Determine the [X, Y] coordinate at the center of the cell enclosing the given text.  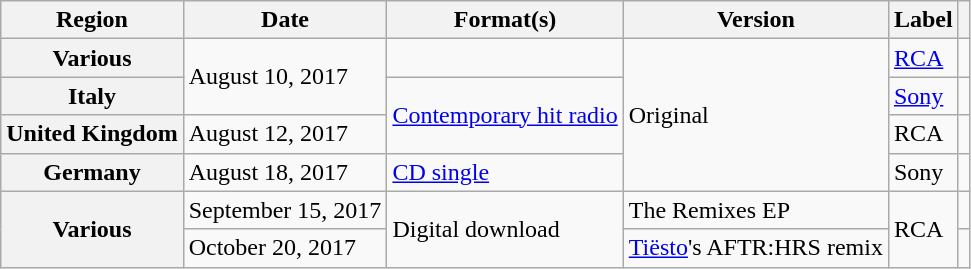
August 18, 2017 [285, 172]
The Remixes EP [756, 210]
Label [923, 20]
August 10, 2017 [285, 77]
Date [285, 20]
Digital download [505, 229]
Contemporary hit radio [505, 115]
Original [756, 115]
Tiësto's AFTR:HRS remix [756, 248]
October 20, 2017 [285, 248]
CD single [505, 172]
Version [756, 20]
Format(s) [505, 20]
United Kingdom [92, 134]
August 12, 2017 [285, 134]
Germany [92, 172]
Italy [92, 96]
September 15, 2017 [285, 210]
Region [92, 20]
